Scan for the cell matching the given text and deliver its (x, y) coordinate at center. 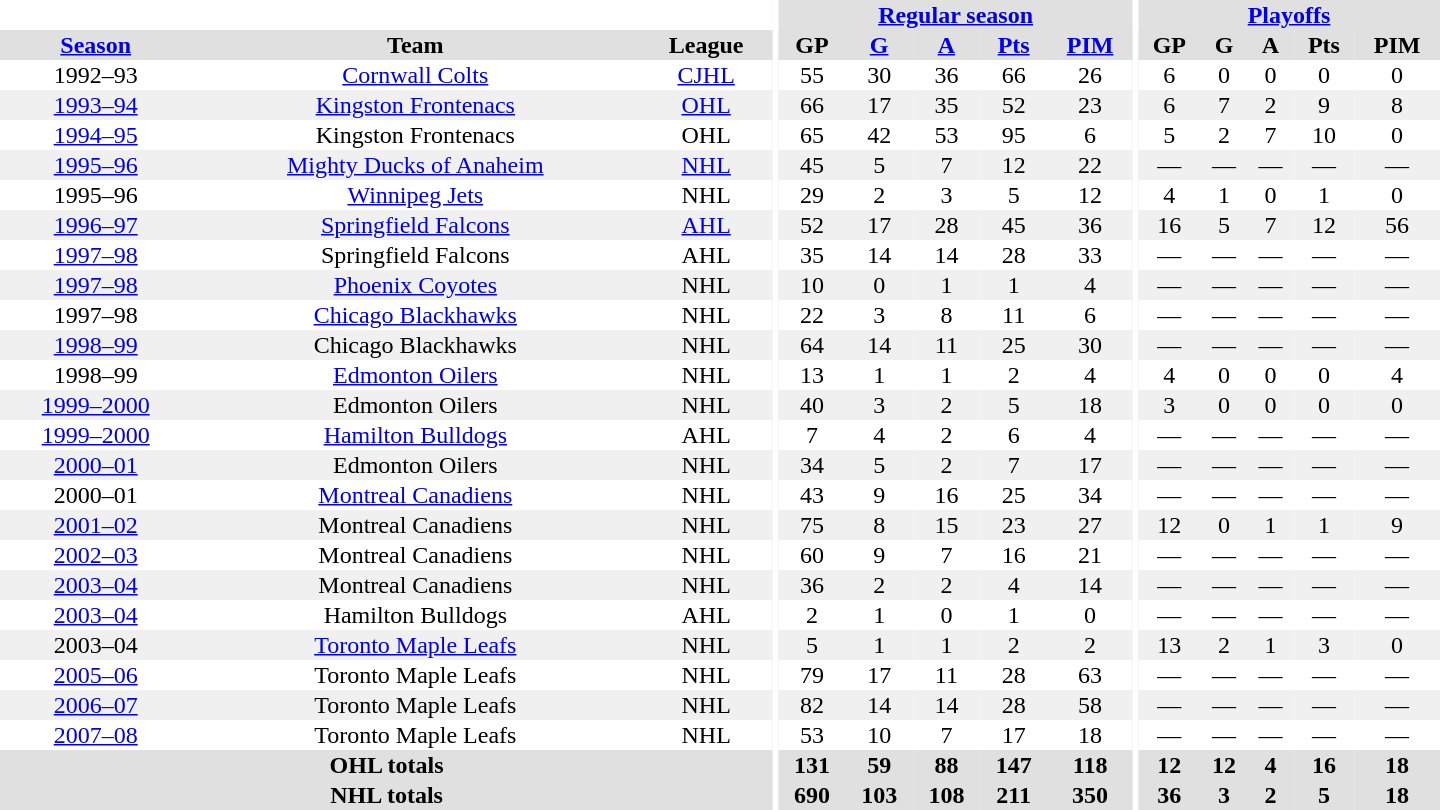
CJHL (706, 75)
21 (1090, 555)
26 (1090, 75)
2002–03 (96, 555)
59 (880, 765)
33 (1090, 255)
2001–02 (96, 525)
Regular season (956, 15)
42 (880, 135)
Mighty Ducks of Anaheim (415, 165)
63 (1090, 675)
Winnipeg Jets (415, 195)
211 (1014, 795)
65 (812, 135)
Season (96, 45)
2007–08 (96, 735)
82 (812, 705)
60 (812, 555)
56 (1397, 225)
2005–06 (96, 675)
88 (946, 765)
40 (812, 405)
58 (1090, 705)
2006–07 (96, 705)
108 (946, 795)
Team (415, 45)
15 (946, 525)
OHL totals (386, 765)
1993–94 (96, 105)
1992–93 (96, 75)
79 (812, 675)
55 (812, 75)
147 (1014, 765)
95 (1014, 135)
29 (812, 195)
103 (880, 795)
League (706, 45)
NHL totals (386, 795)
1994–95 (96, 135)
118 (1090, 765)
690 (812, 795)
131 (812, 765)
350 (1090, 795)
64 (812, 345)
Cornwall Colts (415, 75)
1996–97 (96, 225)
Playoffs (1289, 15)
43 (812, 495)
Phoenix Coyotes (415, 285)
27 (1090, 525)
75 (812, 525)
